Locate the cell with the specified text and output its [X, Y] center coordinate. 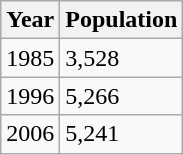
Year [30, 20]
1996 [30, 96]
1985 [30, 58]
5,266 [122, 96]
Population [122, 20]
5,241 [122, 134]
3,528 [122, 58]
2006 [30, 134]
